Provide the [X, Y] coordinate of the cell's center where the given text is located.  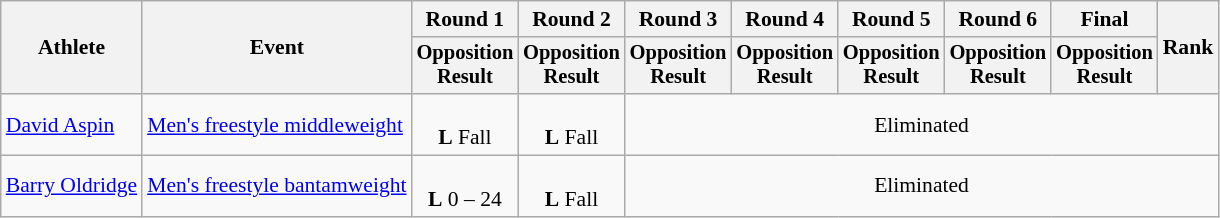
L 0 – 24 [466, 186]
Rank [1188, 48]
Round 3 [678, 19]
Event [276, 48]
Men's freestyle middleweight [276, 124]
Round 2 [572, 19]
Round 1 [466, 19]
Athlete [72, 48]
Round 4 [784, 19]
Barry Oldridge [72, 186]
Round 6 [998, 19]
Final [1104, 19]
David Aspin [72, 124]
Men's freestyle bantamweight [276, 186]
Round 5 [892, 19]
